Find where the given text appears and provide that cell's center as (x, y) coordinate. 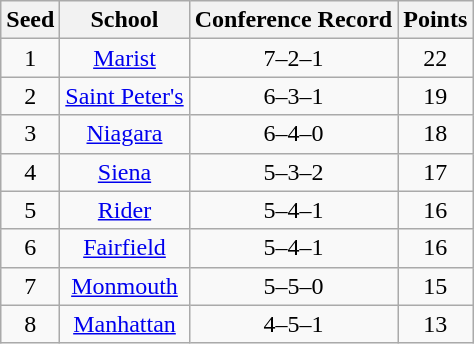
Marist (124, 58)
Saint Peter's (124, 96)
Manhattan (124, 324)
6–3–1 (294, 96)
7 (30, 286)
6–4–0 (294, 134)
Monmouth (124, 286)
17 (436, 172)
1 (30, 58)
Siena (124, 172)
Fairfield (124, 248)
Points (436, 20)
4–5–1 (294, 324)
4 (30, 172)
22 (436, 58)
Conference Record (294, 20)
6 (30, 248)
15 (436, 286)
5–3–2 (294, 172)
School (124, 20)
Niagara (124, 134)
5–5–0 (294, 286)
3 (30, 134)
7–2–1 (294, 58)
13 (436, 324)
Rider (124, 210)
8 (30, 324)
18 (436, 134)
19 (436, 96)
2 (30, 96)
5 (30, 210)
Seed (30, 20)
